Pinpoint the cell where the given text exists, returning its [x, y] midpoint coordinate. 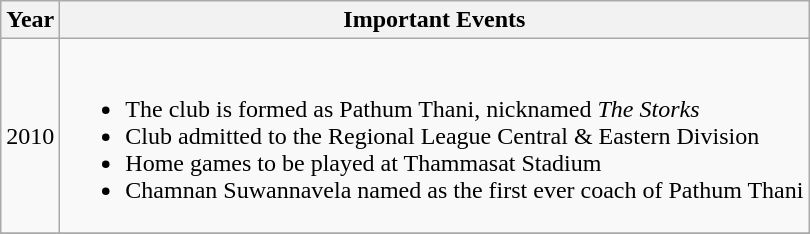
Important Events [434, 20]
Year [30, 20]
2010 [30, 136]
